Detect which cell encompasses the target text, then output its [X, Y] center coordinate. 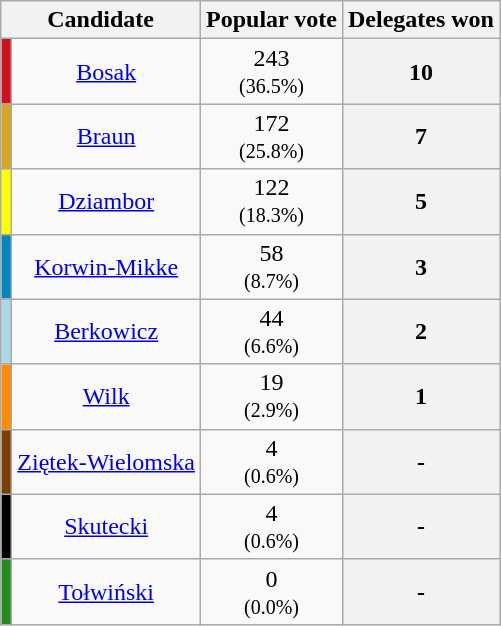
44(6.6%) [272, 332]
Berkowicz [106, 332]
Braun [106, 136]
Wilk [106, 396]
Delegates won [420, 20]
Skutecki [106, 526]
2 [420, 332]
Ziętek-Wielomska [106, 462]
Korwin-Mikke [106, 266]
1 [420, 396]
Popular vote [272, 20]
7 [420, 136]
172(25.8%) [272, 136]
Candidate [101, 20]
243(36.5%) [272, 72]
122(18.3%) [272, 202]
Bosak [106, 72]
19(2.9%) [272, 396]
3 [420, 266]
0(0.0%) [272, 592]
Tołwiński [106, 592]
58(8.7%) [272, 266]
10 [420, 72]
Dziambor [106, 202]
5 [420, 202]
